Identify which cell holds the provided text, then report its (X, Y) central coordinate. 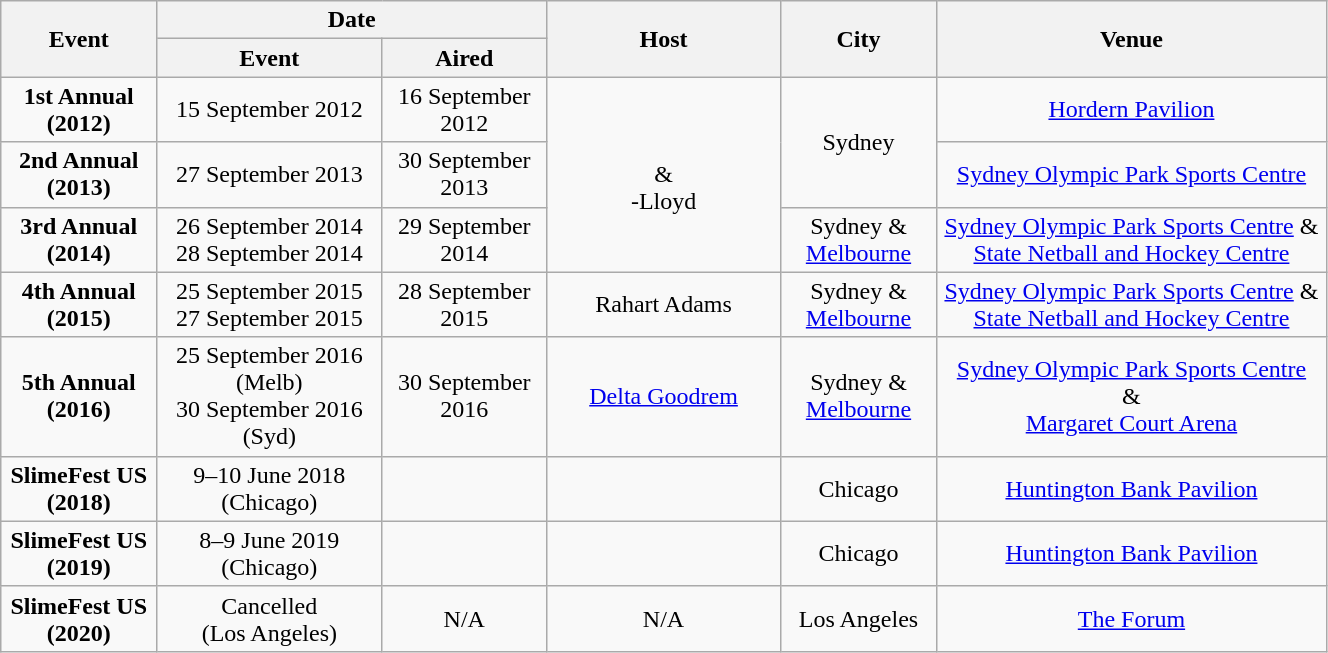
16 September 2012 (464, 110)
30 September 2016 (464, 396)
City (859, 39)
25 September 201527 September 2015 (270, 304)
Sydney Olympic Park Sports Centre (1131, 174)
26 September 201428 September 2014 (270, 240)
27 September 2013 (270, 174)
Delta Goodrem (664, 396)
1st Annual (2012) (79, 110)
3rd Annual (2014) (79, 240)
SlimeFest US(2018) (79, 488)
SlimeFest US(2019) (79, 554)
30 September 2013 (464, 174)
Aired (464, 58)
Date (352, 20)
9–10 June 2018 (Chicago) (270, 488)
29 September 2014 (464, 240)
SlimeFest US(2020) (79, 618)
5th Annual (2016) (79, 396)
Sydney (859, 142)
25 September 2016 (Melb)30 September 2016 (Syd) (270, 396)
&-Lloyd (664, 174)
15 September 2012 (270, 110)
8–9 June 2019 (Chicago) (270, 554)
Host (664, 39)
Los Angeles (859, 618)
2nd Annual (2013) (79, 174)
28 September 2015 (464, 304)
Hordern Pavilion (1131, 110)
Rahart Adams (664, 304)
Venue (1131, 39)
4th Annual (2015) (79, 304)
Sydney Olympic Park Sports Centre&Margaret Court Arena (1131, 396)
The Forum (1131, 618)
Cancelled (Los Angeles) (270, 618)
